Capture the cell that displays the provided text and extract its (x, y) central coordinate. 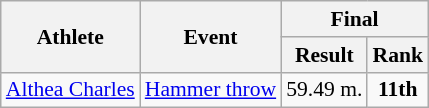
Rank (398, 55)
59.49 m. (324, 90)
Athlete (70, 36)
11th (398, 90)
Althea Charles (70, 90)
Result (324, 55)
Final (354, 19)
Hammer throw (210, 90)
Event (210, 36)
